Output the (x, y) coordinate of the center of the cell containing the given text.  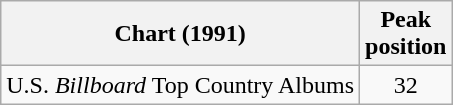
U.S. Billboard Top Country Albums (180, 85)
32 (406, 85)
Chart (1991) (180, 34)
Peakposition (406, 34)
